Determine the (x, y) coordinate at the center of the cell enclosing the given text.  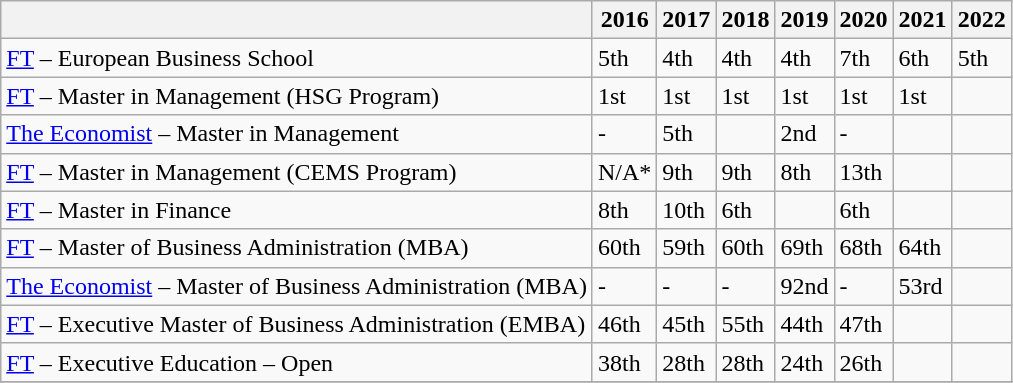
68th (864, 248)
10th (686, 210)
38th (624, 362)
FT – Master of Business Administration (MBA) (297, 248)
2020 (864, 20)
FT – Master in Management (CEMS Program) (297, 172)
46th (624, 324)
44th (804, 324)
2017 (686, 20)
64th (922, 248)
The Economist – Master of Business Administration (MBA) (297, 286)
FT – European Business School (297, 58)
2016 (624, 20)
2018 (746, 20)
FT – Master in Finance (297, 210)
53rd (922, 286)
69th (804, 248)
N/A* (624, 172)
55th (746, 324)
59th (686, 248)
FT – Executive Master of Business Administration (EMBA) (297, 324)
FT – Master in Management (HSG Program) (297, 96)
2021 (922, 20)
92nd (804, 286)
7th (864, 58)
24th (804, 362)
26th (864, 362)
2nd (804, 134)
2022 (982, 20)
2019 (804, 20)
45th (686, 324)
The Economist – Master in Management (297, 134)
13th (864, 172)
47th (864, 324)
FT – Executive Education – Open (297, 362)
